Capture the cell that displays the provided text and extract its (x, y) central coordinate. 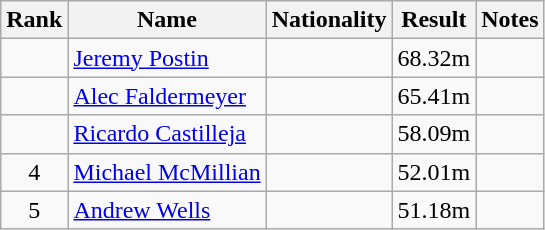
Jeremy Postin (167, 58)
Nationality (329, 20)
4 (34, 172)
5 (34, 210)
52.01m (434, 172)
Notes (510, 20)
Result (434, 20)
65.41m (434, 96)
Alec Faldermeyer (167, 96)
51.18m (434, 210)
Michael McMillian (167, 172)
Rank (34, 20)
58.09m (434, 134)
Ricardo Castilleja (167, 134)
Name (167, 20)
68.32m (434, 58)
Andrew Wells (167, 210)
